Find where the given text appears and provide that cell's center as (X, Y) coordinate. 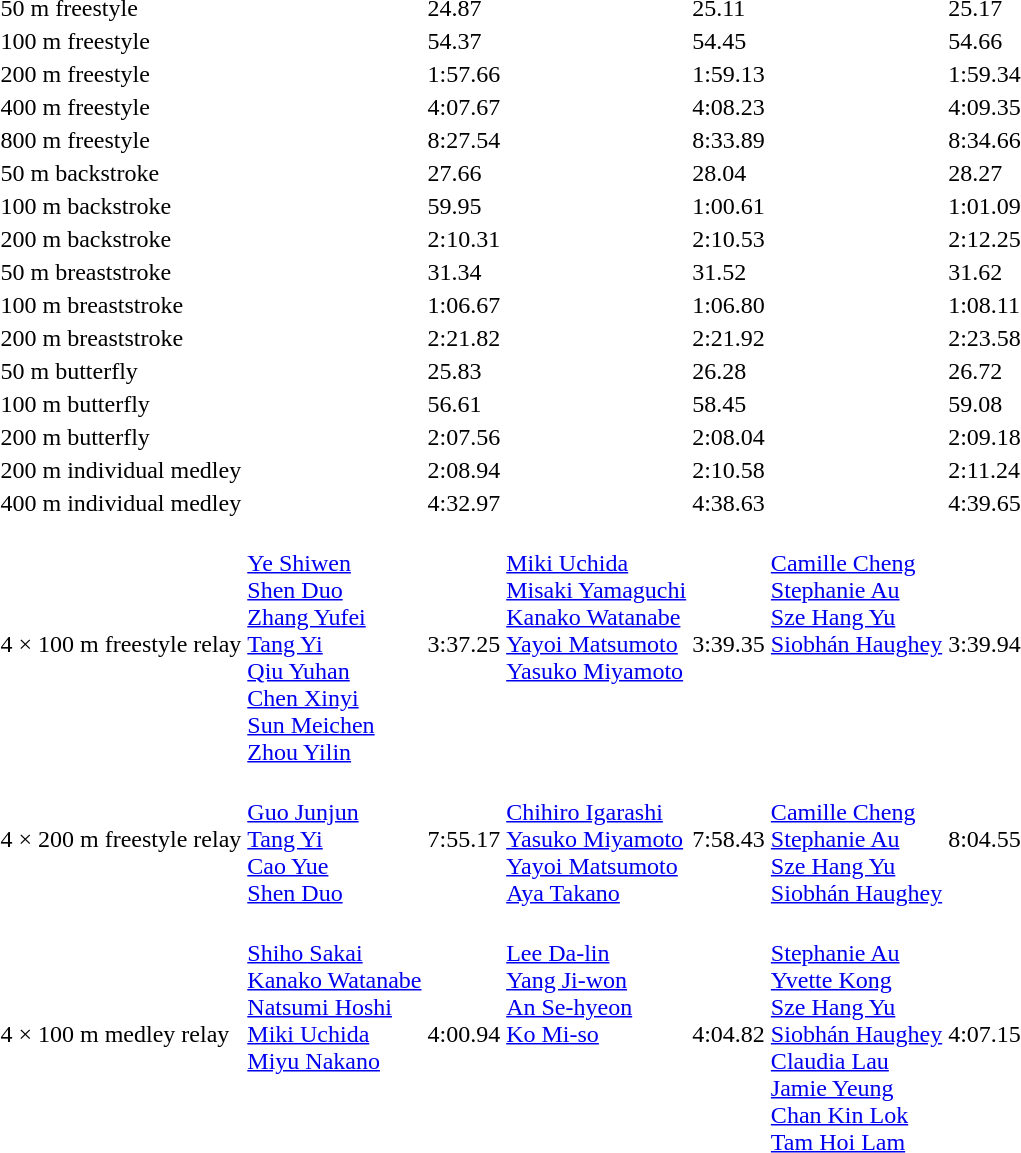
59.95 (464, 206)
1:06.80 (729, 305)
2:10.53 (729, 239)
1:06.67 (464, 305)
2:10.58 (729, 470)
4:08.23 (729, 107)
8:33.89 (729, 140)
27.66 (464, 173)
31.34 (464, 272)
58.45 (729, 404)
26.28 (729, 371)
1:59.13 (729, 74)
3:37.25 (464, 644)
54.37 (464, 41)
1:00.61 (729, 206)
2:10.31 (464, 239)
Miki UchidaMisaki YamaguchiKanako WatanabeYayoi MatsumotoYasuko Miyamoto (596, 644)
4:38.63 (729, 503)
Ye ShiwenShen DuoZhang YufeiTang YiQiu YuhanChen XinyiSun MeichenZhou Yilin (334, 644)
28.04 (729, 173)
2:08.04 (729, 437)
4:32.97 (464, 503)
56.61 (464, 404)
1:57.66 (464, 74)
7:58.43 (729, 839)
Guo JunjunTang YiCao YueShen Duo (334, 839)
2:21.82 (464, 338)
8:27.54 (464, 140)
4:07.67 (464, 107)
2:21.92 (729, 338)
2:07.56 (464, 437)
31.52 (729, 272)
2:08.94 (464, 470)
25.83 (464, 371)
3:39.35 (729, 644)
7:55.17 (464, 839)
54.45 (729, 41)
Chihiro IgarashiYasuko MiyamotoYayoi MatsumotoAya Takano (596, 839)
